Search for the cell housing the specified text and yield its [x, y] center coordinate. 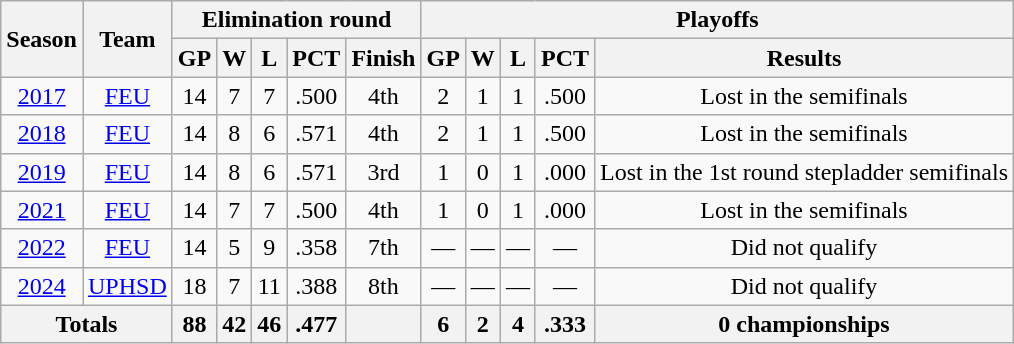
2021 [42, 210]
Results [804, 58]
Elimination round [296, 20]
2024 [42, 286]
46 [270, 324]
2017 [42, 96]
Team [127, 39]
.333 [564, 324]
2022 [42, 248]
18 [194, 286]
Playoffs [718, 20]
3rd [384, 172]
88 [194, 324]
.388 [316, 286]
8th [384, 286]
4 [518, 324]
2018 [42, 134]
.477 [316, 324]
0 championships [804, 324]
Totals [87, 324]
2019 [42, 172]
7th [384, 248]
UPHSD [127, 286]
Lost in the 1st round stepladder semifinals [804, 172]
42 [234, 324]
Season [42, 39]
11 [270, 286]
Finish [384, 58]
9 [270, 248]
.358 [316, 248]
5 [234, 248]
